For the text-containing cell, return its midpoint in (X, Y) coordinate format. 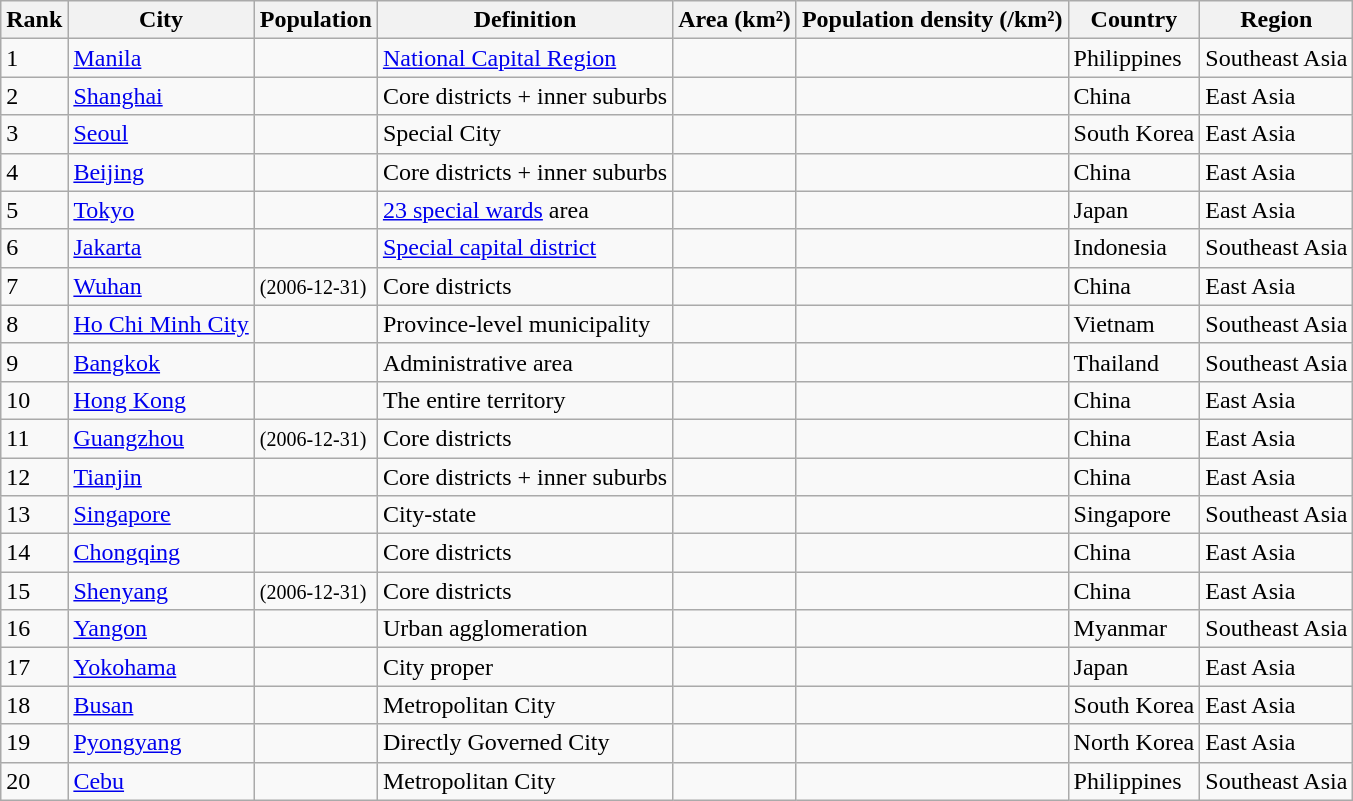
Beijing (161, 172)
18 (34, 705)
Population (316, 20)
Thailand (1134, 362)
National Capital Region (524, 58)
Shenyang (161, 591)
City (161, 20)
Indonesia (1134, 248)
Definition (524, 20)
Myanmar (1134, 629)
Manila (161, 58)
19 (34, 743)
Jakarta (161, 248)
Administrative area (524, 362)
11 (34, 438)
Rank (34, 20)
9 (34, 362)
Yokohama (161, 667)
North Korea (1134, 743)
Guangzhou (161, 438)
Urban agglomeration (524, 629)
Wuhan (161, 286)
Shanghai (161, 96)
15 (34, 591)
16 (34, 629)
1 (34, 58)
13 (34, 515)
4 (34, 172)
City-state (524, 515)
Area (km²) (735, 20)
10 (34, 400)
Busan (161, 705)
20 (34, 781)
Special City (524, 134)
Seoul (161, 134)
2 (34, 96)
8 (34, 324)
The entire territory (524, 400)
7 (34, 286)
Pyongyang (161, 743)
Ho Chi Minh City (161, 324)
17 (34, 667)
Hong Kong (161, 400)
Directly Governed City (524, 743)
Special capital district (524, 248)
12 (34, 477)
Bangkok (161, 362)
Tianjin (161, 477)
City proper (524, 667)
Chongqing (161, 553)
14 (34, 553)
3 (34, 134)
Yangon (161, 629)
Population density (/km²) (932, 20)
Country (1134, 20)
Region (1276, 20)
6 (34, 248)
Province-level municipality (524, 324)
Cebu (161, 781)
23 special wards area (524, 210)
Tokyo (161, 210)
Vietnam (1134, 324)
5 (34, 210)
